Determine the [X, Y] coordinate at the center of the cell enclosing the given text.  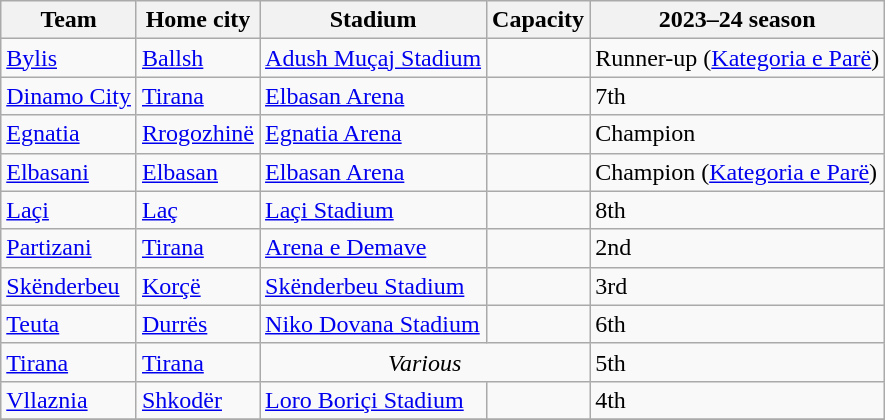
Egnatia Arena [374, 134]
2023–24 season [738, 20]
Loro Boriçi Stadium [374, 400]
Korçë [198, 286]
Ballsh [198, 58]
6th [738, 324]
Durrës [198, 324]
Partizani [69, 248]
Arena e Demave [374, 248]
Rrogozhinë [198, 134]
Runner-up (Kategoria e Parë) [738, 58]
Team [69, 20]
Laçi [69, 210]
Home city [198, 20]
Elbasan [198, 172]
Skënderbeu [69, 286]
Laç [198, 210]
Egnatia [69, 134]
Bylis [69, 58]
Niko Dovana Stadium [374, 324]
4th [738, 400]
Shkodër [198, 400]
Adush Muçaj Stadium [374, 58]
5th [738, 362]
Champion (Kategoria e Parë) [738, 172]
Elbasani [69, 172]
8th [738, 210]
3rd [738, 286]
Skënderbeu Stadium [374, 286]
Various [425, 362]
Dinamo City [69, 96]
Vllaznia [69, 400]
Capacity [538, 20]
Champion [738, 134]
Teuta [69, 324]
Stadium [374, 20]
Laçi Stadium [374, 210]
2nd [738, 248]
7th [738, 96]
